Find where the given text appears and provide that cell's center as (x, y) coordinate. 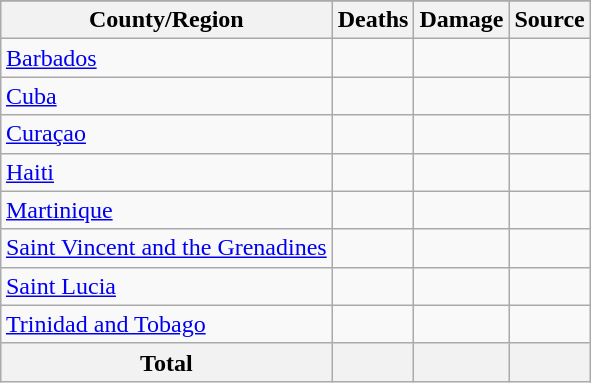
Curaçao (166, 134)
Martinique (166, 210)
Trinidad and Tobago (166, 324)
Saint Vincent and the Grenadines (166, 248)
Deaths (373, 20)
Total (166, 362)
Source (550, 20)
Saint Lucia (166, 286)
County/Region (166, 20)
Damage (462, 20)
Barbados (166, 58)
Cuba (166, 96)
Haiti (166, 172)
